Determine the (X, Y) coordinate at the center of the cell enclosing the given text.  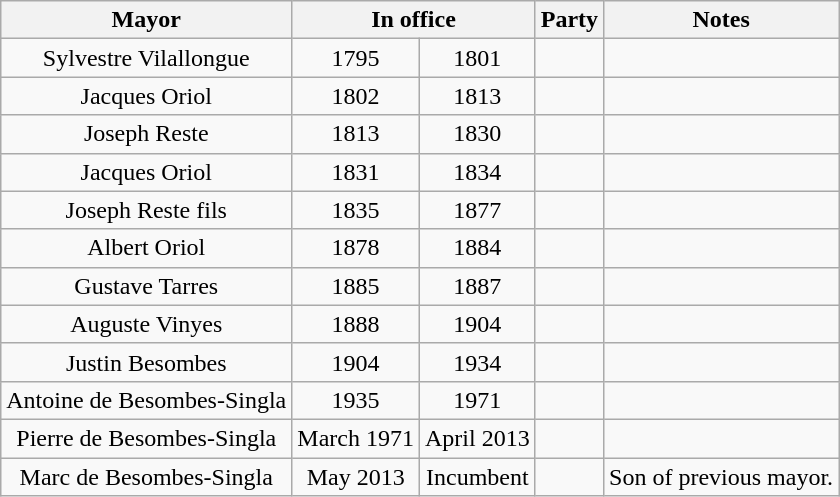
1971 (477, 400)
1802 (356, 96)
Justin Besombes (146, 362)
1887 (477, 286)
Albert Oriol (146, 248)
1830 (477, 134)
Joseph Reste (146, 134)
Gustave Tarres (146, 286)
1795 (356, 58)
Incumbent (477, 477)
Mayor (146, 20)
1934 (477, 362)
Antoine de Besombes-Singla (146, 400)
1834 (477, 172)
Joseph Reste fils (146, 210)
Auguste Vinyes (146, 324)
1877 (477, 210)
In office (414, 20)
1835 (356, 210)
Party (569, 20)
1831 (356, 172)
1878 (356, 248)
Sylvestre Vilallongue (146, 58)
May 2013 (356, 477)
March 1971 (356, 438)
April 2013 (477, 438)
1884 (477, 248)
Son of previous mayor. (722, 477)
1935 (356, 400)
Notes (722, 20)
Marc de Besombes-Singla (146, 477)
1888 (356, 324)
1801 (477, 58)
1885 (356, 286)
Pierre de Besombes-Singla (146, 438)
